Pinpoint the cell where the given text exists, returning its [x, y] midpoint coordinate. 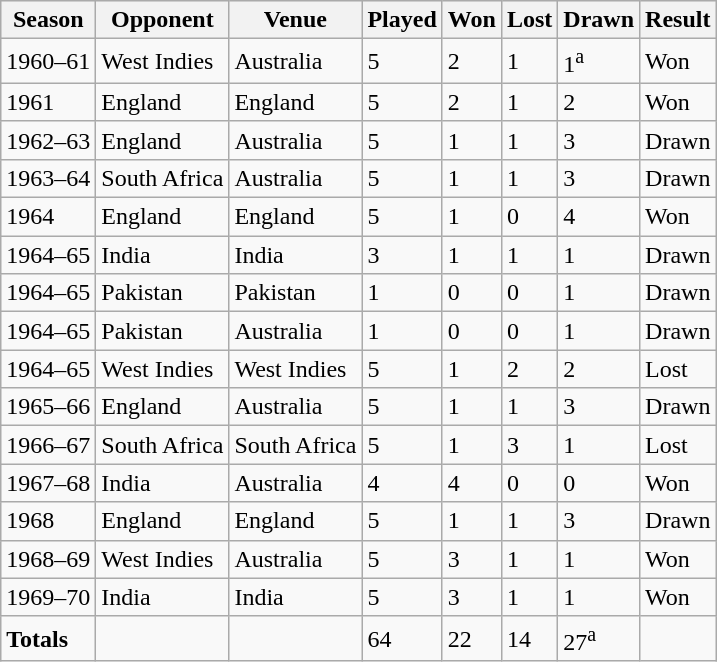
1964 [48, 217]
Totals [48, 638]
1961 [48, 102]
1966–67 [48, 445]
1963–64 [48, 178]
1965–66 [48, 407]
1960–61 [48, 62]
1969–70 [48, 597]
1967–68 [48, 483]
1968–69 [48, 559]
22 [472, 638]
Played [402, 20]
64 [402, 638]
27a [599, 638]
Season [48, 20]
1968 [48, 521]
14 [529, 638]
1962–63 [48, 140]
1a [599, 62]
Opponent [162, 20]
Venue [296, 20]
Result [678, 20]
